Return [x, y] of the center of cell containing provided text 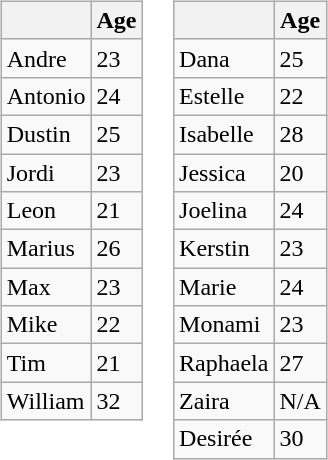
32 [116, 401]
Estelle [224, 96]
William [46, 401]
27 [300, 363]
20 [300, 173]
Andre [46, 58]
Monami [224, 325]
Joelina [224, 211]
Dana [224, 58]
Mike [46, 325]
Marius [46, 249]
N/A [300, 401]
Raphaela [224, 363]
Jessica [224, 173]
Marie [224, 287]
Zaira [224, 401]
Leon [46, 211]
Max [46, 287]
Isabelle [224, 134]
Jordi [46, 173]
26 [116, 249]
Tim [46, 363]
Kerstin [224, 249]
Desirée [224, 439]
Dustin [46, 134]
30 [300, 439]
Antonio [46, 96]
28 [300, 134]
